Extract the [x, y] coordinate from the center of the cell holding the provided text.  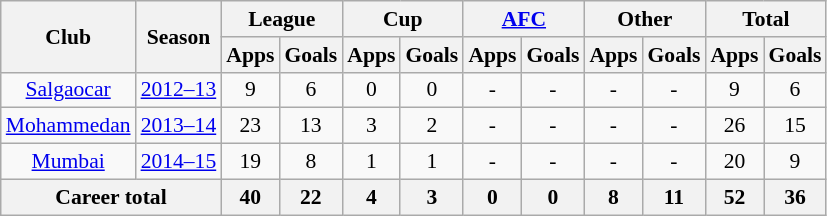
2014–15 [179, 162]
26 [734, 126]
2013–14 [179, 126]
11 [674, 197]
52 [734, 197]
League [282, 19]
Mumbai [68, 162]
20 [734, 162]
AFC [524, 19]
Mohammedan [68, 126]
Career total [112, 197]
23 [250, 126]
13 [310, 126]
22 [310, 197]
Total [766, 19]
Season [179, 36]
40 [250, 197]
Salgaocar [68, 90]
Other [644, 19]
2012–13 [179, 90]
19 [250, 162]
Club [68, 36]
36 [796, 197]
15 [796, 126]
Cup [402, 19]
2 [432, 126]
4 [371, 197]
